Capture the cell that displays the provided text and extract its [X, Y] central coordinate. 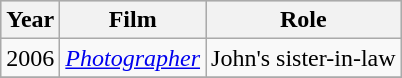
John's sister-in-law [304, 58]
Film [133, 20]
Photographer [133, 58]
Role [304, 20]
Year [30, 20]
2006 [30, 58]
